Pinpoint the cell where the given text exists, returning its (X, Y) midpoint coordinate. 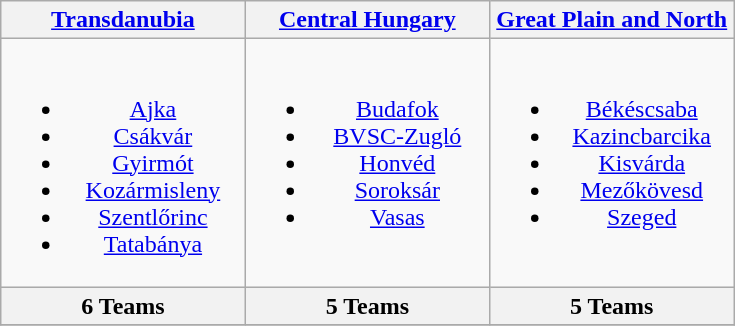
BudafokBVSC-ZuglóHonvédSoroksárVasas (367, 163)
6 Teams (123, 306)
Transdanubia (123, 20)
Great Plain and North (612, 20)
Central Hungary (367, 20)
BékéscsabaKazincbarcikaKisvárdaMezőkövesdSzeged (612, 163)
AjkaCsákvárGyirmótKozármislenySzentlőrincTatabánya (123, 163)
